Scan for the cell matching the given text and deliver its [x, y] coordinate at center. 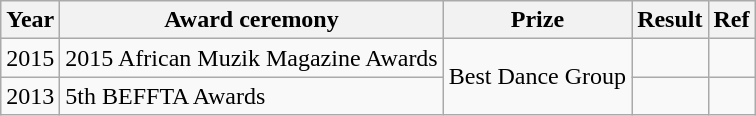
2015 [30, 58]
Year [30, 20]
Best Dance Group [537, 77]
5th BEFFTA Awards [252, 96]
2015 African Muzik Magazine Awards [252, 58]
Result [670, 20]
Prize [537, 20]
Ref [732, 20]
Award ceremony [252, 20]
2013 [30, 96]
